Return the (x, y) coordinate for the center point of the cell that contains the specified text.  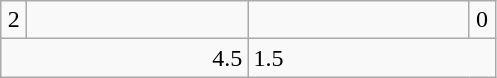
0 (482, 20)
4.5 (124, 58)
1.5 (372, 58)
2 (14, 20)
